Extract the (x, y) coordinate from the center of the cell holding the provided text.  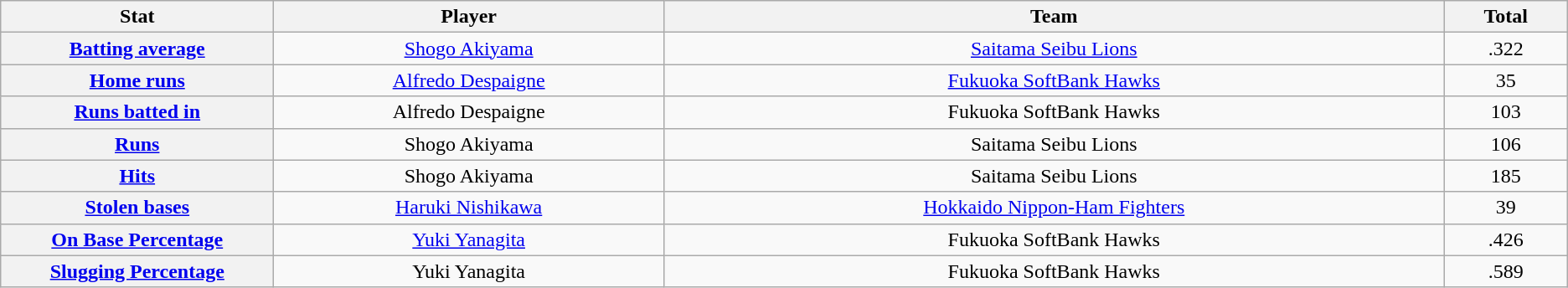
106 (1506, 144)
.426 (1506, 239)
On Base Percentage (137, 239)
Batting average (137, 49)
Runs batted in (137, 112)
.589 (1506, 271)
Haruki Nishikawa (469, 208)
Slugging Percentage (137, 271)
39 (1506, 208)
Total (1506, 17)
Home runs (137, 80)
35 (1506, 80)
Runs (137, 144)
185 (1506, 176)
Stat (137, 17)
Hits (137, 176)
103 (1506, 112)
.322 (1506, 49)
Hokkaido Nippon-Ham Fighters (1055, 208)
Team (1055, 17)
Player (469, 17)
Stolen bases (137, 208)
